Detect which cell encompasses the target text, then output its [x, y] center coordinate. 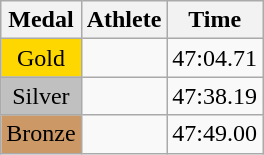
Bronze [41, 134]
Medal [41, 20]
47:49.00 [215, 134]
Time [215, 20]
Silver [41, 96]
Gold [41, 58]
47:04.71 [215, 58]
47:38.19 [215, 96]
Athlete [124, 20]
